Find where the given text appears and provide that cell's center as (X, Y) coordinate. 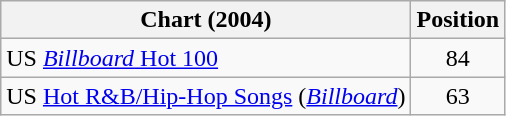
US Billboard Hot 100 (206, 58)
Chart (2004) (206, 20)
63 (458, 96)
84 (458, 58)
Position (458, 20)
US Hot R&B/Hip-Hop Songs (Billboard) (206, 96)
